Capture the cell that displays the provided text and extract its (x, y) central coordinate. 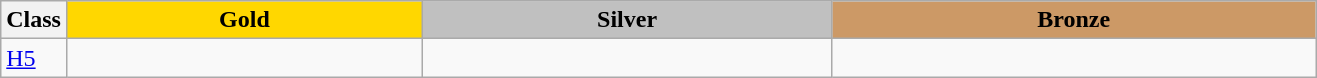
Bronze (1074, 20)
Class (34, 20)
Gold (244, 20)
Silver (626, 20)
H5 (34, 58)
